For the text-containing cell, return its midpoint in [x, y] coordinate format. 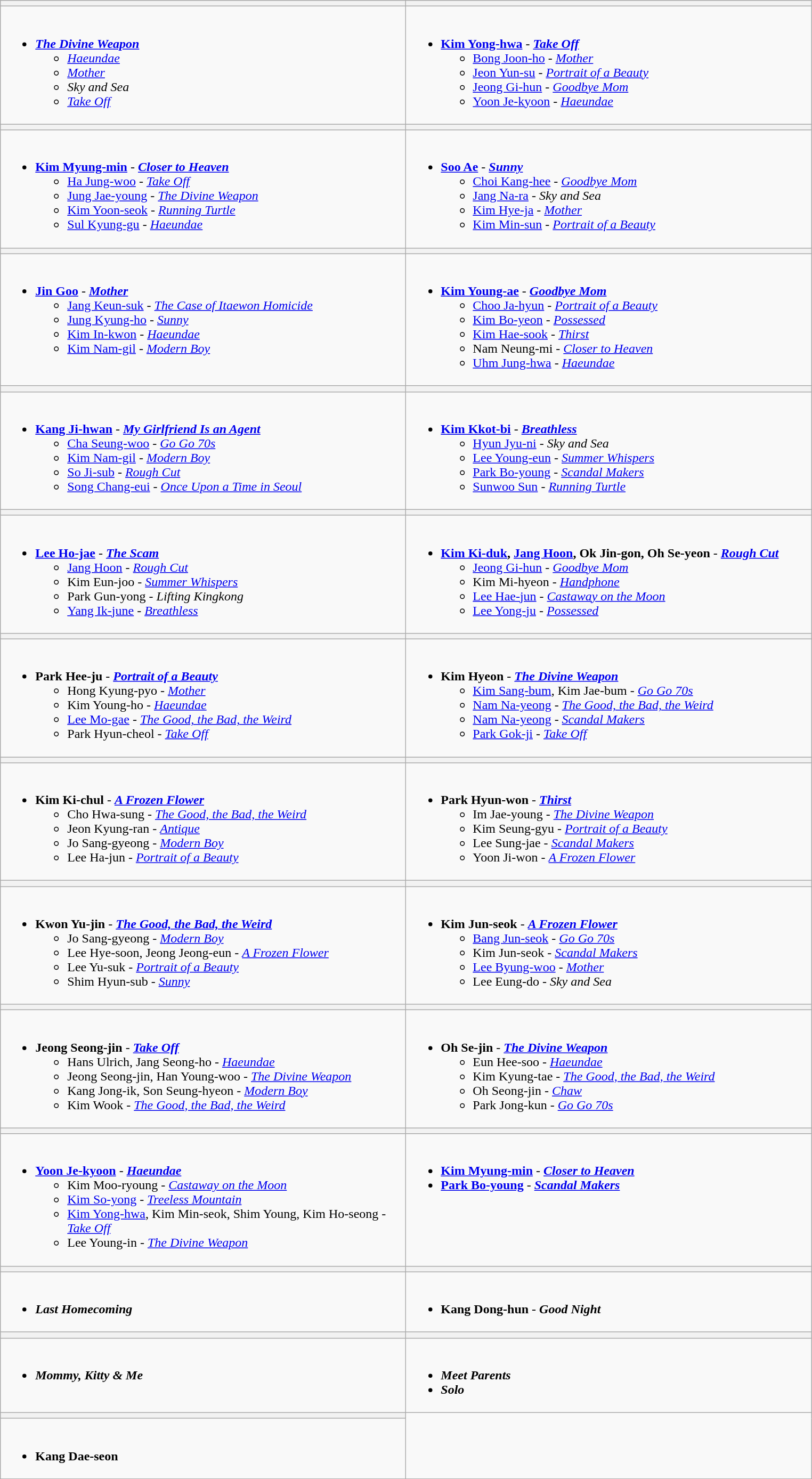
Kang Dae-seon [204, 1448]
Oh Se-jin - The Divine WeaponEun Hee-soo - HaeundaeKim Kyung-tae - The Good, the Bad, the WeirdOh Seong-jin - ChawPark Jong-kun - Go Go 70s [608, 1069]
Park Hee-ju - Portrait of a BeautyHong Kyung-pyo - MotherKim Young-ho - HaeundaeLee Mo-gae - The Good, the Bad, the WeirdPark Hyun-cheol - Take Off [204, 698]
Kim Jun-seok - A Frozen FlowerBang Jun-seok - Go Go 70sKim Jun-seok - Scandal MakersLee Byung-woo - MotherLee Eung-do - Sky and Sea [608, 945]
Kang Dong-hun - Good Night [608, 1302]
Mommy, Kitty & Me [204, 1375]
Kim Kkot-bi - BreathlessHyun Jyu-ni - Sky and SeaLee Young-eun - Summer WhispersPark Bo-young - Scandal MakersSunwoo Sun - Running Turtle [608, 451]
Soo Ae - SunnyChoi Kang-hee - Goodbye MomJang Na-ra - Sky and SeaKim Hye-ja - MotherKim Min-sun - Portrait of a Beauty [608, 189]
Jin Goo - MotherJang Keun-suk - The Case of Itaewon HomicideJung Kyung-ho - SunnyKim In-kwon - HaeundaeKim Nam-gil - Modern Boy [204, 320]
Kim Yong-hwa - Take OffBong Joon-ho - MotherJeon Yun-su - Portrait of a BeautyJeong Gi-hun - Goodbye MomYoon Je-kyoon - Haeundae [608, 65]
Kim Myung-min - Closer to HeavenHa Jung-woo - Take OffJung Jae-young - The Divine WeaponKim Yoon-seok - Running TurtleSul Kyung-gu - Haeundae [204, 189]
Park Hyun-won - ThirstIm Jae-young - The Divine WeaponKim Seung-gyu - Portrait of a BeautyLee Sung-jae - Scandal MakersYoon Ji-won - A Frozen Flower [608, 822]
Kim Myung-min - Closer to HeavenPark Bo-young - Scandal Makers [608, 1200]
Last Homecoming [204, 1302]
Meet ParentsSolo [608, 1375]
The Divine WeaponHaeundaeMotherSky and SeaTake Off [204, 65]
Lee Ho-jae - The ScamJang Hoon - Rough CutKim Eun-joo - Summer WhispersPark Gun-yong - Lifting KingkongYang Ik-june - Breathless [204, 574]
